Find where the given text appears and provide that cell's center as [x, y] coordinate. 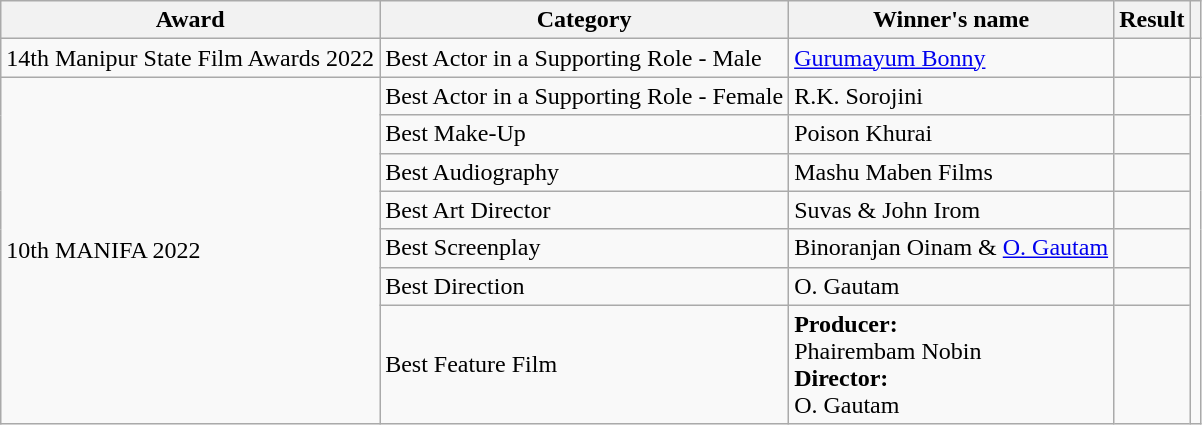
Award [190, 20]
Winner's name [952, 20]
Best Art Director [584, 210]
Best Screenplay [584, 248]
Best Feature Film [584, 364]
Suvas & John Irom [952, 210]
10th MANIFA 2022 [190, 250]
Gurumayum Bonny [952, 58]
Best Actor in a Supporting Role - Female [584, 96]
Result [1152, 20]
Best Actor in a Supporting Role - Male [584, 58]
R.K. Sorojini [952, 96]
14th Manipur State Film Awards 2022 [190, 58]
Best Audiography [584, 172]
Category [584, 20]
Mashu Maben Films [952, 172]
Best Make-Up [584, 134]
Poison Khurai [952, 134]
Binoranjan Oinam & O. Gautam [952, 248]
O. Gautam [952, 286]
Producer:Phairembam NobinDirector:O. Gautam [952, 364]
Best Direction [584, 286]
